Output the (X, Y) coordinate of the center of the cell containing the given text.  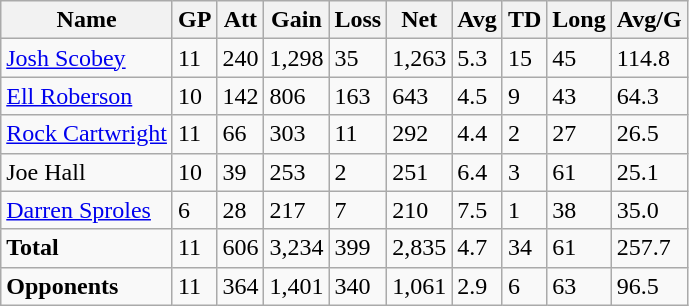
399 (358, 248)
3 (524, 172)
9 (524, 96)
Opponents (87, 286)
1,263 (420, 58)
Att (240, 20)
606 (240, 248)
1,061 (420, 286)
39 (240, 172)
340 (358, 286)
96.5 (649, 286)
Rock Cartwright (87, 134)
63 (579, 286)
Darren Sproles (87, 210)
292 (420, 134)
34 (524, 248)
303 (296, 134)
64.3 (649, 96)
Total (87, 248)
Gain (296, 20)
1,298 (296, 58)
35.0 (649, 210)
163 (358, 96)
27 (579, 134)
43 (579, 96)
Net (420, 20)
Ell Roberson (87, 96)
2,835 (420, 248)
7 (358, 210)
Avg (478, 20)
3,234 (296, 248)
Joe Hall (87, 172)
38 (579, 210)
4.5 (478, 96)
1,401 (296, 286)
217 (296, 210)
6.4 (478, 172)
35 (358, 58)
GP (194, 20)
257.7 (649, 248)
Avg/G (649, 20)
7.5 (478, 210)
TD (524, 20)
251 (420, 172)
364 (240, 286)
114.8 (649, 58)
1 (524, 210)
Name (87, 20)
4.7 (478, 248)
66 (240, 134)
26.5 (649, 134)
Long (579, 20)
240 (240, 58)
28 (240, 210)
5.3 (478, 58)
643 (420, 96)
25.1 (649, 172)
4.4 (478, 134)
Loss (358, 20)
45 (579, 58)
15 (524, 58)
210 (420, 210)
142 (240, 96)
2.9 (478, 286)
253 (296, 172)
Josh Scobey (87, 58)
806 (296, 96)
